Return (x, y) of the center of cell containing provided text 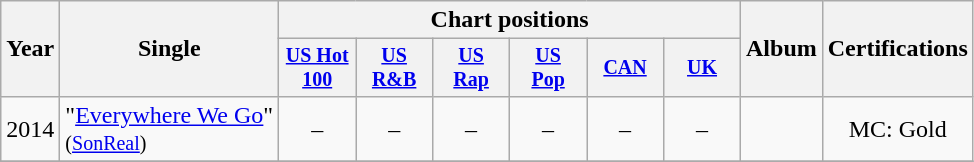
USR&B (394, 68)
"Everywhere We Go"(SonReal) (170, 128)
Chart positions (510, 20)
2014 (30, 128)
US Hot 100 (318, 68)
Certifications (898, 49)
MC: Gold (898, 128)
US Pop (548, 68)
US Rap (472, 68)
Album (782, 49)
Year (30, 49)
UK (702, 68)
Single (170, 49)
CAN (626, 68)
